Determine the (x, y) coordinate at the center of the cell enclosing the given text.  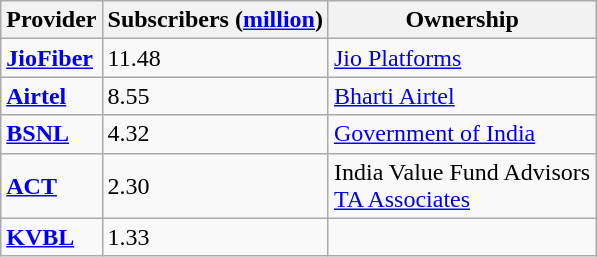
Provider (52, 20)
4.32 (215, 134)
Jio Platforms (462, 58)
KVBL (52, 237)
1.33 (215, 237)
Bharti Airtel (462, 96)
JioFiber (52, 58)
Airtel (52, 96)
2.30 (215, 186)
Ownership (462, 20)
India Value Fund AdvisorsTA Associates (462, 186)
BSNL (52, 134)
Government of India (462, 134)
11.48 (215, 58)
Subscribers (million) (215, 20)
8.55 (215, 96)
ACT (52, 186)
